Provide the (x, y) coordinate of the cell's center where the given text is located.  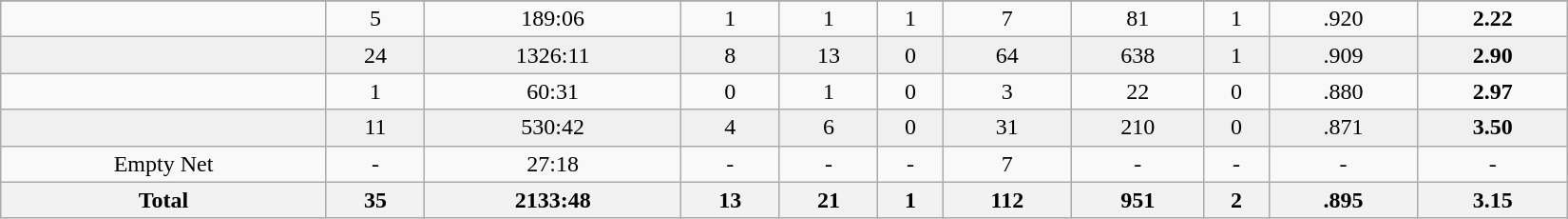
3.50 (1492, 128)
3.15 (1492, 200)
.871 (1344, 128)
2133:48 (553, 200)
5 (375, 19)
1326:11 (553, 55)
3 (1007, 91)
64 (1007, 55)
Total (163, 200)
24 (375, 55)
31 (1007, 128)
11 (375, 128)
210 (1138, 128)
Empty Net (163, 164)
22 (1138, 91)
81 (1138, 19)
21 (829, 200)
638 (1138, 55)
.920 (1344, 19)
2.97 (1492, 91)
.895 (1344, 200)
.909 (1344, 55)
530:42 (553, 128)
2.22 (1492, 19)
189:06 (553, 19)
112 (1007, 200)
27:18 (553, 164)
8 (730, 55)
.880 (1344, 91)
60:31 (553, 91)
951 (1138, 200)
4 (730, 128)
6 (829, 128)
2 (1236, 200)
35 (375, 200)
2.90 (1492, 55)
